Find where the given text appears and provide that cell's center as (X, Y) coordinate. 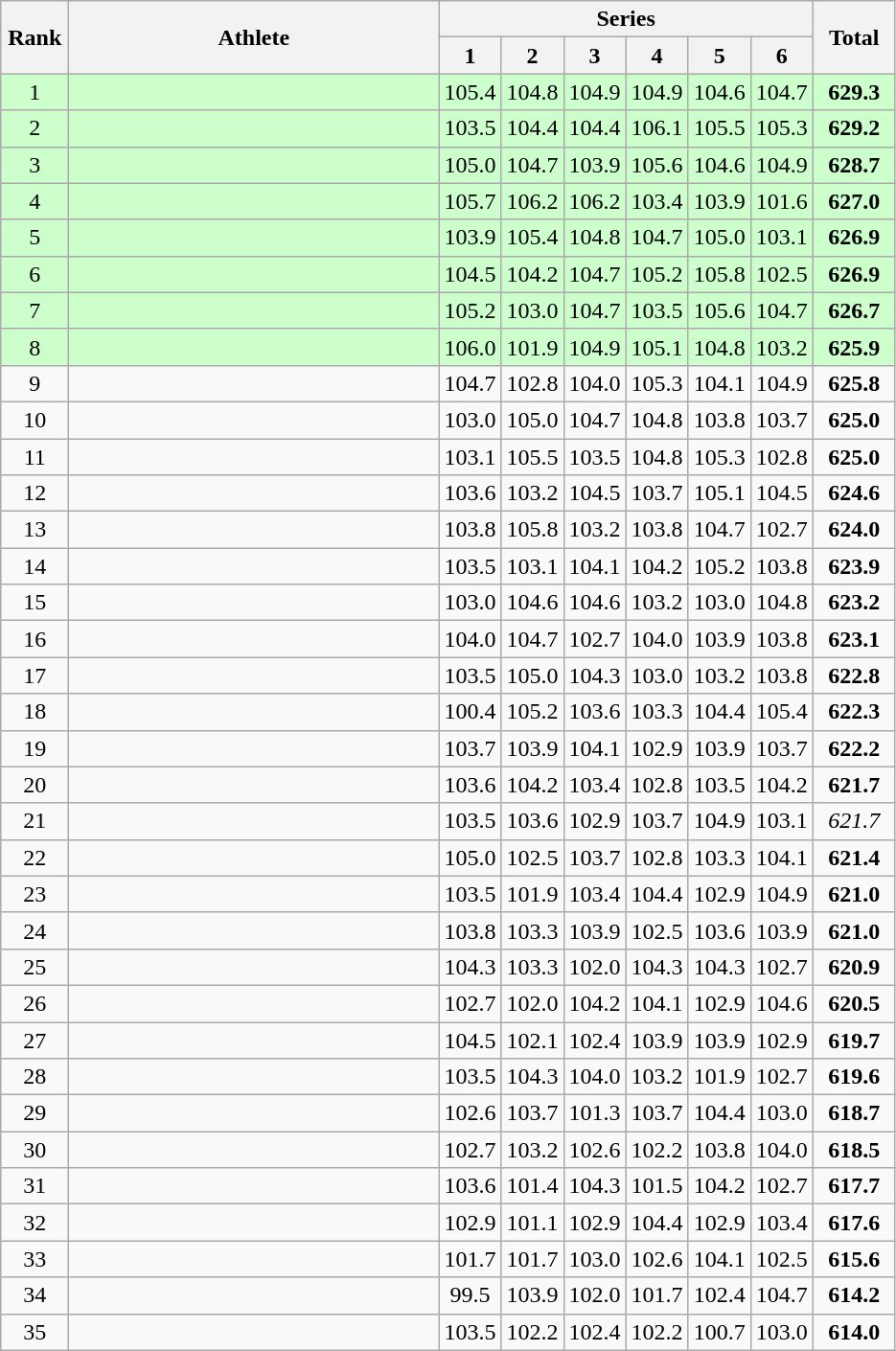
622.3 (854, 712)
16 (34, 639)
29 (34, 1113)
26 (34, 1003)
624.6 (854, 493)
621.4 (854, 858)
Athlete (254, 37)
15 (34, 603)
28 (34, 1077)
629.3 (854, 92)
22 (34, 858)
23 (34, 894)
20 (34, 785)
18 (34, 712)
615.6 (854, 1259)
618.7 (854, 1113)
628.7 (854, 165)
105.7 (470, 201)
106.1 (657, 128)
17 (34, 675)
101.6 (782, 201)
617.7 (854, 1186)
624.0 (854, 530)
33 (34, 1259)
14 (34, 566)
101.3 (594, 1113)
625.8 (854, 383)
11 (34, 457)
617.6 (854, 1223)
7 (34, 310)
626.7 (854, 310)
31 (34, 1186)
21 (34, 821)
620.9 (854, 967)
622.8 (854, 675)
Total (854, 37)
8 (34, 347)
101.4 (533, 1186)
27 (34, 1040)
614.0 (854, 1332)
102.1 (533, 1040)
620.5 (854, 1003)
100.7 (719, 1332)
625.9 (854, 347)
Series (626, 19)
10 (34, 420)
99.5 (470, 1295)
618.5 (854, 1150)
623.1 (854, 639)
106.0 (470, 347)
101.1 (533, 1223)
25 (34, 967)
30 (34, 1150)
19 (34, 748)
35 (34, 1332)
627.0 (854, 201)
9 (34, 383)
32 (34, 1223)
24 (34, 930)
623.9 (854, 566)
Rank (34, 37)
13 (34, 530)
629.2 (854, 128)
12 (34, 493)
34 (34, 1295)
614.2 (854, 1295)
623.2 (854, 603)
622.2 (854, 748)
101.5 (657, 1186)
619.7 (854, 1040)
619.6 (854, 1077)
100.4 (470, 712)
